From the cell containing the given text, extract its center point as [X, Y] coordinate. 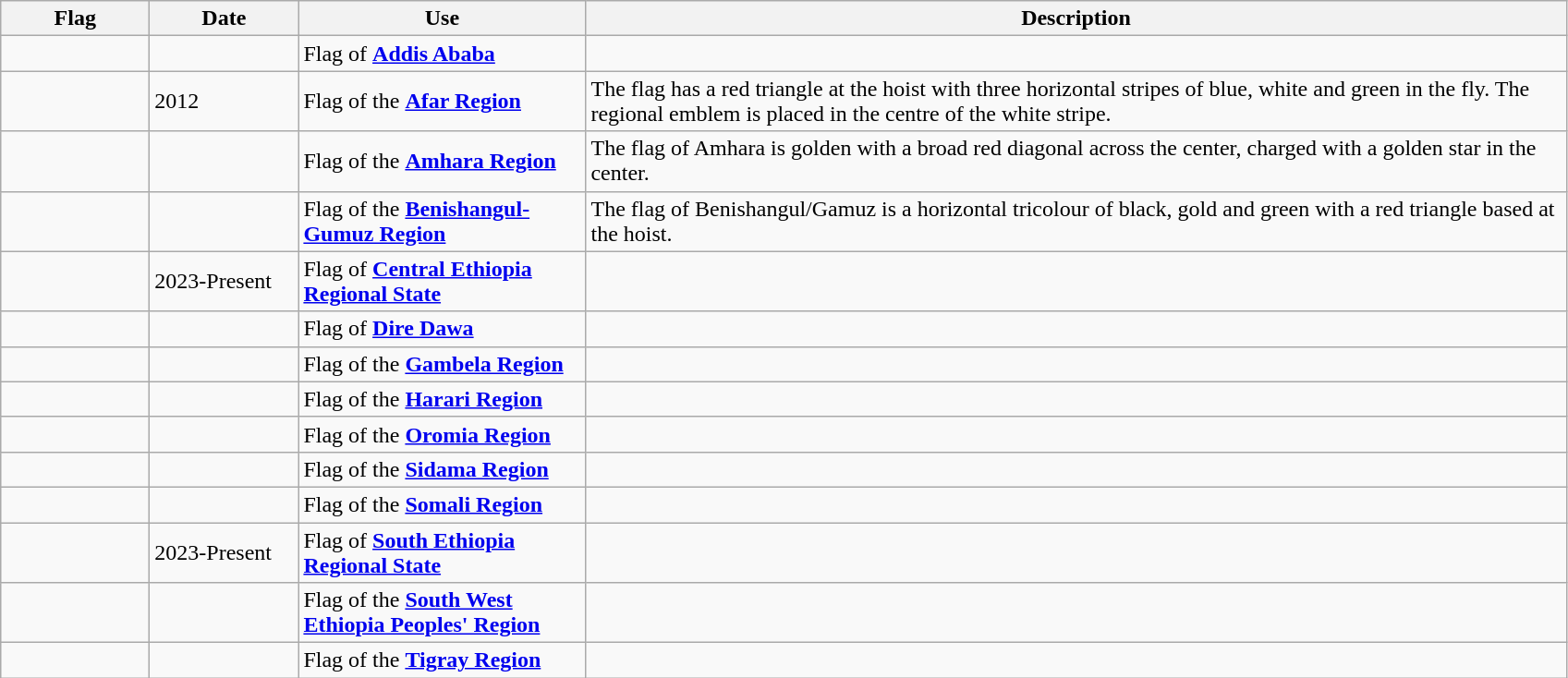
Flag of the Tigray Region [442, 660]
Flag of the South West Ethiopia Peoples' Region [442, 613]
Flag of the Amhara Region [442, 161]
2012 [224, 102]
Flag of the Benishangul-Gumuz Region [442, 222]
Use [442, 18]
Flag of Dire Dawa [442, 329]
The flag of Amhara is golden with a broad red diagonal across the center, charged with a golden star in the center. [1076, 161]
Flag of South Ethiopia Regional State [442, 552]
Date [224, 18]
Flag of the Sidama Region [442, 469]
Flag of Central Ethiopia Regional State [442, 281]
Flag of the Somali Region [442, 504]
Description [1076, 18]
Flag of Addis Ababa [442, 54]
Flag of the Gambela Region [442, 364]
The flag of Benishangul/Gamuz is a horizontal tricolour of black, gold and green with a red triangle based at the hoist. [1076, 222]
Flag of the Oromia Region [442, 434]
Flag of the Afar Region [442, 102]
Flag of the Harari Region [442, 399]
Flag [76, 18]
